For the text-containing cell, return its midpoint in [X, Y] coordinate format. 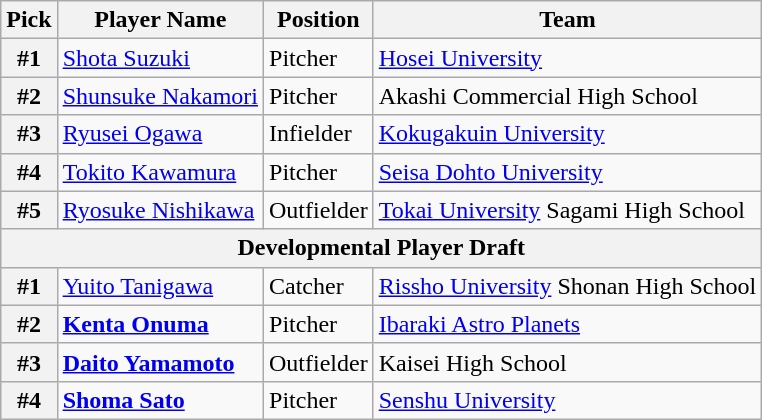
Kaisei High School [567, 362]
Kenta Onuma [160, 324]
Rissho University Shonan High School [567, 286]
Team [567, 20]
#5 [29, 210]
Pick [29, 20]
Seisa Dohto University [567, 172]
Senshu University [567, 400]
Shunsuke Nakamori [160, 96]
Ibaraki Astro Planets [567, 324]
Developmental Player Draft [382, 248]
Ryusei Ogawa [160, 134]
Tokito Kawamura [160, 172]
Shoma Sato [160, 400]
Akashi Commercial High School [567, 96]
Catcher [319, 286]
Tokai University Sagami High School [567, 210]
Shota Suzuki [160, 58]
Ryosuke Nishikawa [160, 210]
Position [319, 20]
Hosei University [567, 58]
Kokugakuin University [567, 134]
Daito Yamamoto [160, 362]
Player Name [160, 20]
Yuito Tanigawa [160, 286]
Infielder [319, 134]
